For the text-containing cell, return its midpoint in (X, Y) coordinate format. 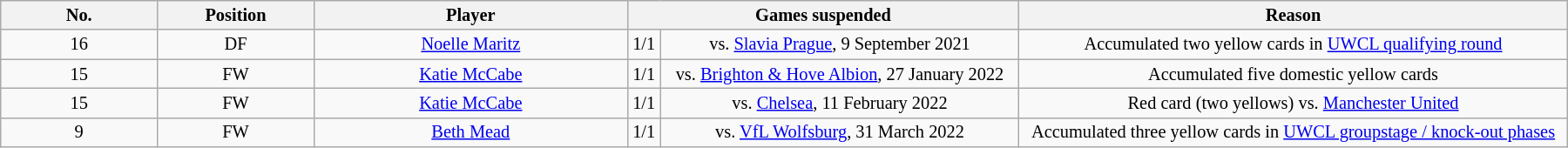
Accumulated three yellow cards in UWCL groupstage / knock-out phases (1293, 132)
No. (79, 15)
Beth Mead (470, 132)
Position (236, 15)
Noelle Maritz (470, 44)
Games suspended (823, 15)
16 (79, 44)
Player (470, 15)
vs. Chelsea, 11 February 2022 (840, 103)
vs. VfL Wolfsburg, 31 March 2022 (840, 132)
Accumulated two yellow cards in UWCL qualifying round (1293, 44)
Red card (two yellows) vs. Manchester United (1293, 103)
Reason (1293, 15)
Accumulated five domestic yellow cards (1293, 74)
vs. Brighton & Hove Albion, 27 January 2022 (840, 74)
vs. Slavia Prague, 9 September 2021 (840, 44)
DF (236, 44)
9 (79, 132)
